Extract the [X, Y] coordinate from the center of the cell holding the provided text.  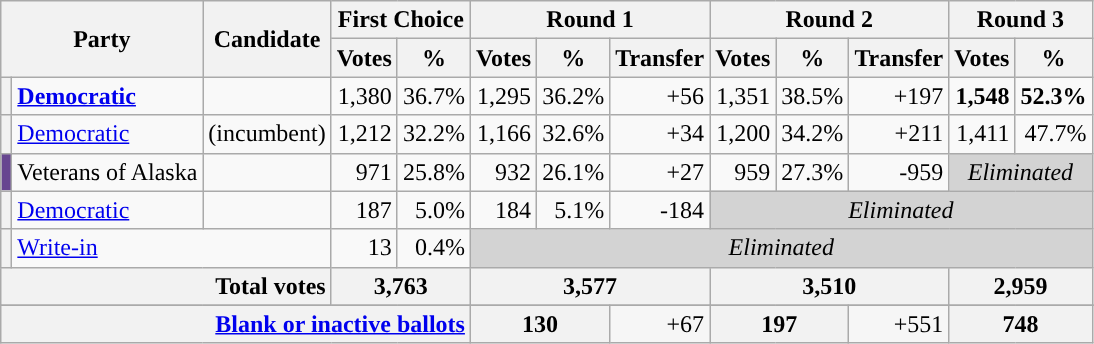
3,510 [830, 286]
959 [743, 172]
25.8% [434, 172]
Write-in [172, 248]
+197 [899, 96]
748 [1020, 324]
36.2% [574, 96]
1,200 [743, 134]
3,763 [400, 286]
3,577 [590, 286]
1,295 [503, 96]
-959 [899, 172]
13 [364, 248]
Candidate [267, 39]
197 [780, 324]
Total votes [166, 286]
First Choice [400, 20]
Round 2 [830, 20]
+56 [660, 96]
187 [364, 210]
(incumbent) [267, 134]
Round 1 [590, 20]
0.4% [434, 248]
1,548 [982, 96]
184 [503, 210]
Party [102, 39]
971 [364, 172]
Blank or inactive ballots [236, 324]
27.3% [812, 172]
2,959 [1020, 286]
1,380 [364, 96]
1,166 [503, 134]
47.7% [1054, 134]
32.6% [574, 134]
26.1% [574, 172]
1,212 [364, 134]
1,351 [743, 96]
130 [540, 324]
5.1% [574, 210]
32.2% [434, 134]
34.2% [812, 134]
1,411 [982, 134]
+551 [899, 324]
+34 [660, 134]
52.3% [1054, 96]
36.7% [434, 96]
Veterans of Alaska [108, 172]
+67 [660, 324]
932 [503, 172]
5.0% [434, 210]
38.5% [812, 96]
-184 [660, 210]
+211 [899, 134]
Round 3 [1020, 20]
+27 [660, 172]
